Locate the cell with the specified text and output its [x, y] center coordinate. 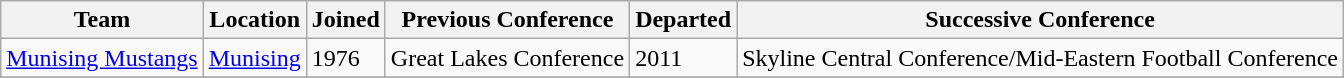
Team [102, 20]
2011 [684, 58]
Munising [254, 58]
Skyline Central Conference/Mid-Eastern Football Conference [1040, 58]
1976 [346, 58]
Previous Conference [507, 20]
Location [254, 20]
Successive Conference [1040, 20]
Departed [684, 20]
Great Lakes Conference [507, 58]
Munising Mustangs [102, 58]
Joined [346, 20]
